Provide the [x, y] coordinate of the cell's center where the given text is located.  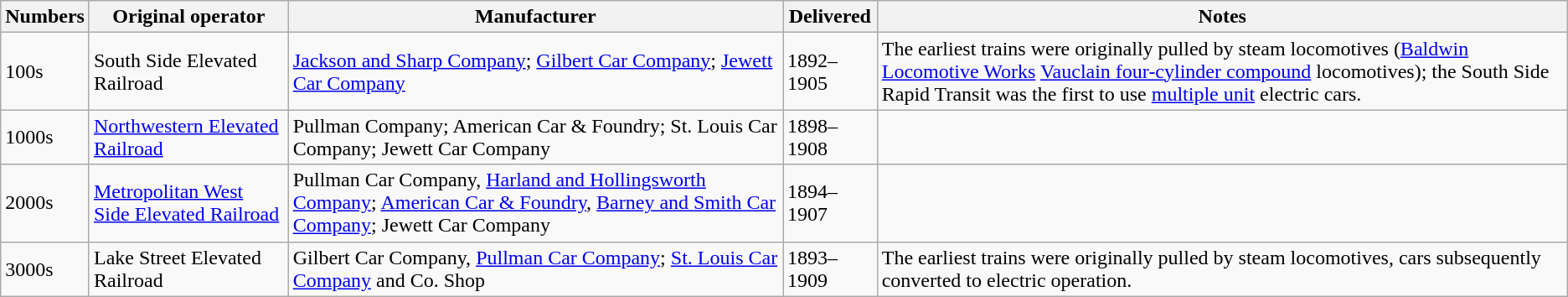
The earliest trains were originally pulled by steam locomotives, cars subsequently converted to electric operation. [1222, 268]
Gilbert Car Company, Pullman Car Company; St. Louis Car Company and Co. Shop [535, 268]
1000s [45, 138]
Jackson and Sharp Company; Gilbert Car Company; Jewett Car Company [535, 71]
Lake Street Elevated Railroad [188, 268]
Pullman Company; American Car & Foundry; St. Louis Car Company; Jewett Car Company [535, 138]
Notes [1222, 17]
Northwestern Elevated Railroad [188, 138]
1893–1909 [831, 268]
100s [45, 71]
1894–1907 [831, 203]
2000s [45, 203]
Pullman Car Company, Harland and Hollingsworth Company; American Car & Foundry, Barney and Smith Car Company; Jewett Car Company [535, 203]
South Side Elevated Railroad [188, 71]
Metropolitan West Side Elevated Railroad [188, 203]
Manufacturer [535, 17]
3000s [45, 268]
1898–1908 [831, 138]
1892–1905 [831, 71]
Original operator [188, 17]
Delivered [831, 17]
Numbers [45, 17]
